Return (x, y) of the center of cell containing provided text 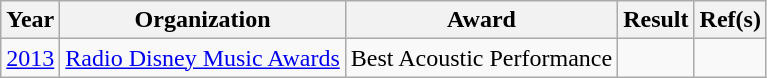
2013 (30, 58)
Radio Disney Music Awards (203, 58)
Best Acoustic Performance (481, 58)
Result (656, 20)
Year (30, 20)
Ref(s) (730, 20)
Organization (203, 20)
Award (481, 20)
